Determine the [x, y] coordinate at the center of the cell enclosing the given text.  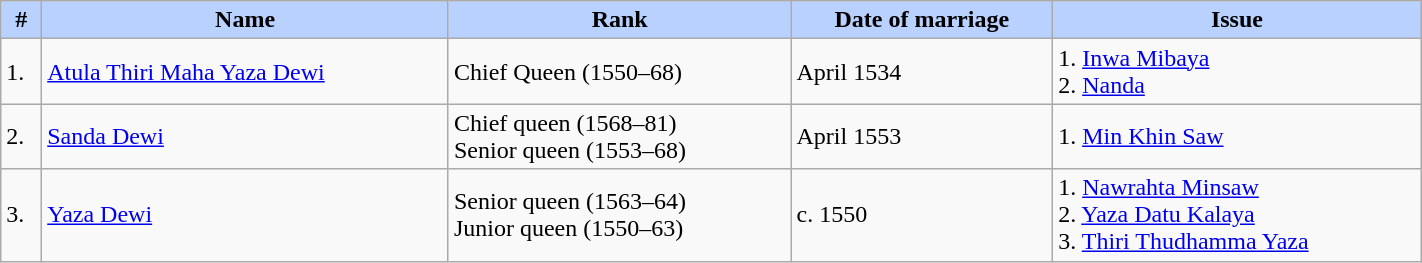
c. 1550 [922, 215]
Date of marriage [922, 20]
Sanda Dewi [246, 136]
# [22, 20]
2. [22, 136]
1. Min Khin Saw [1238, 136]
Chief queen (1568–81) Senior queen (1553–68) [620, 136]
Senior queen (1563–64) Junior queen (1550–63) [620, 215]
1. Nawrahta Minsaw 2. Yaza Datu Kalaya 3. Thiri Thudhamma Yaza [1238, 215]
Name [246, 20]
April 1553 [922, 136]
Rank [620, 20]
1. [22, 72]
3. [22, 215]
Yaza Dewi [246, 215]
April 1534 [922, 72]
Chief Queen (1550–68) [620, 72]
Atula Thiri Maha Yaza Dewi [246, 72]
Issue [1238, 20]
1. Inwa Mibaya 2. Nanda [1238, 72]
